Locate the cell with the specified text and output its [X, Y] center coordinate. 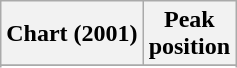
Peakposition [189, 34]
Chart (2001) [72, 34]
